Scan for the cell matching the given text and deliver its [x, y] coordinate at center. 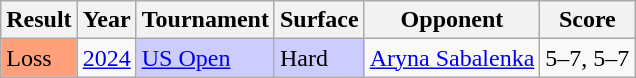
Aryna Sabalenka [452, 58]
Opponent [452, 20]
Year [106, 20]
Surface [319, 20]
Tournament [205, 20]
2024 [106, 58]
Score [588, 20]
5–7, 5–7 [588, 58]
US Open [205, 58]
Hard [319, 58]
Loss [39, 58]
Result [39, 20]
